Output the [X, Y] coordinate of the center of the cell containing the given text.  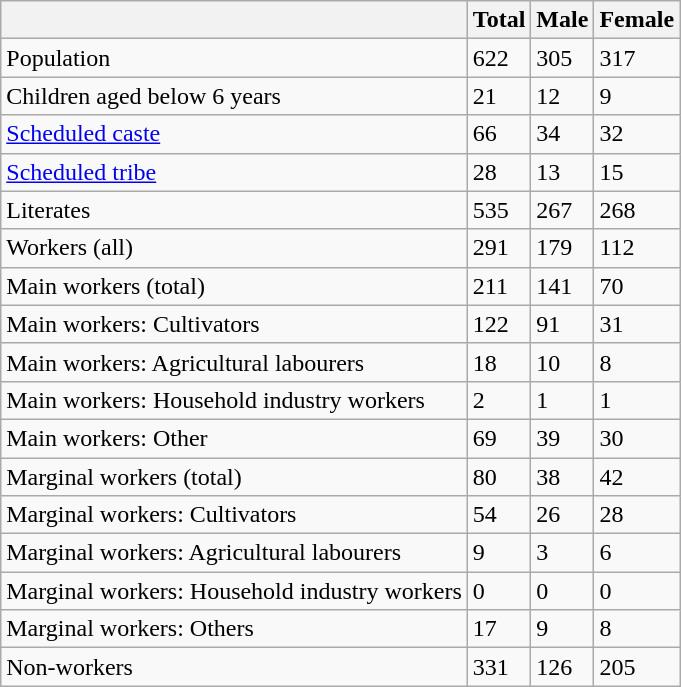
26 [562, 515]
Scheduled caste [234, 134]
Scheduled tribe [234, 172]
91 [562, 324]
Non-workers [234, 667]
268 [637, 210]
291 [499, 248]
69 [499, 438]
Marginal workers (total) [234, 477]
205 [637, 667]
31 [637, 324]
Marginal workers: Cultivators [234, 515]
267 [562, 210]
54 [499, 515]
39 [562, 438]
126 [562, 667]
Male [562, 20]
12 [562, 96]
13 [562, 172]
141 [562, 286]
Main workers (total) [234, 286]
Children aged below 6 years [234, 96]
66 [499, 134]
211 [499, 286]
Total [499, 20]
Workers (all) [234, 248]
317 [637, 58]
Female [637, 20]
Population [234, 58]
17 [499, 629]
6 [637, 553]
3 [562, 553]
122 [499, 324]
535 [499, 210]
32 [637, 134]
34 [562, 134]
Main workers: Agricultural labourers [234, 362]
15 [637, 172]
21 [499, 96]
Marginal workers: Agricultural labourers [234, 553]
Main workers: Other [234, 438]
42 [637, 477]
30 [637, 438]
2 [499, 400]
10 [562, 362]
Main workers: Household industry workers [234, 400]
179 [562, 248]
Main workers: Cultivators [234, 324]
Marginal workers: Others [234, 629]
80 [499, 477]
38 [562, 477]
18 [499, 362]
112 [637, 248]
622 [499, 58]
305 [562, 58]
Marginal workers: Household industry workers [234, 591]
Literates [234, 210]
331 [499, 667]
70 [637, 286]
